Locate the cell with the specified text and output its [x, y] center coordinate. 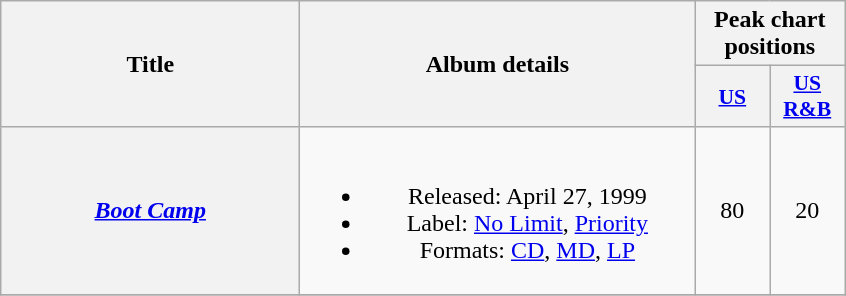
Boot Camp [150, 210]
Album details [498, 64]
Title [150, 64]
US R&B [808, 96]
20 [808, 210]
Peak chart positions [770, 34]
US [732, 96]
80 [732, 210]
Released: April 27, 1999Label: No Limit, PriorityFormats: CD, MD, LP [498, 210]
